For the text-containing cell, return its midpoint in [x, y] coordinate format. 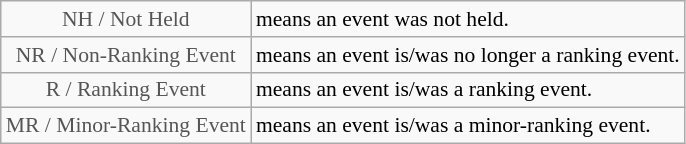
means an event is/was no longer a ranking event. [468, 55]
means an event is/was a minor-ranking event. [468, 126]
means an event was not held. [468, 19]
means an event is/was a ranking event. [468, 90]
NH / Not Held [126, 19]
R / Ranking Event [126, 90]
MR / Minor-Ranking Event [126, 126]
NR / Non-Ranking Event [126, 55]
